Locate the cell with the specified text and output its [X, Y] center coordinate. 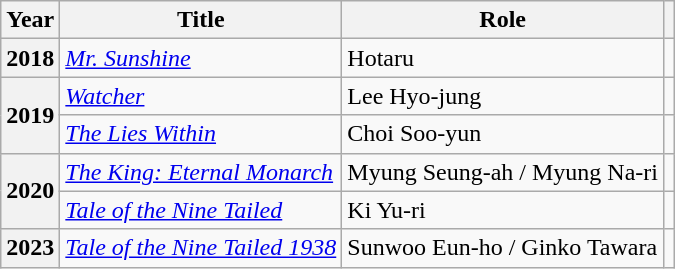
Tale of the Nine Tailed 1938 [201, 248]
Hotaru [503, 58]
2020 [30, 191]
Choi Soo-yun [503, 134]
2023 [30, 248]
Year [30, 20]
Lee Hyo-jung [503, 96]
Tale of the Nine Tailed [201, 210]
2019 [30, 115]
Role [503, 20]
Sunwoo Eun-ho / Ginko Tawara [503, 248]
Watcher [201, 96]
Myung Seung-ah / Myung Na-ri [503, 172]
The King: Eternal Monarch [201, 172]
Mr. Sunshine [201, 58]
Title [201, 20]
2018 [30, 58]
Ki Yu-ri [503, 210]
The Lies Within [201, 134]
